For the text-containing cell, return its midpoint in [X, Y] coordinate format. 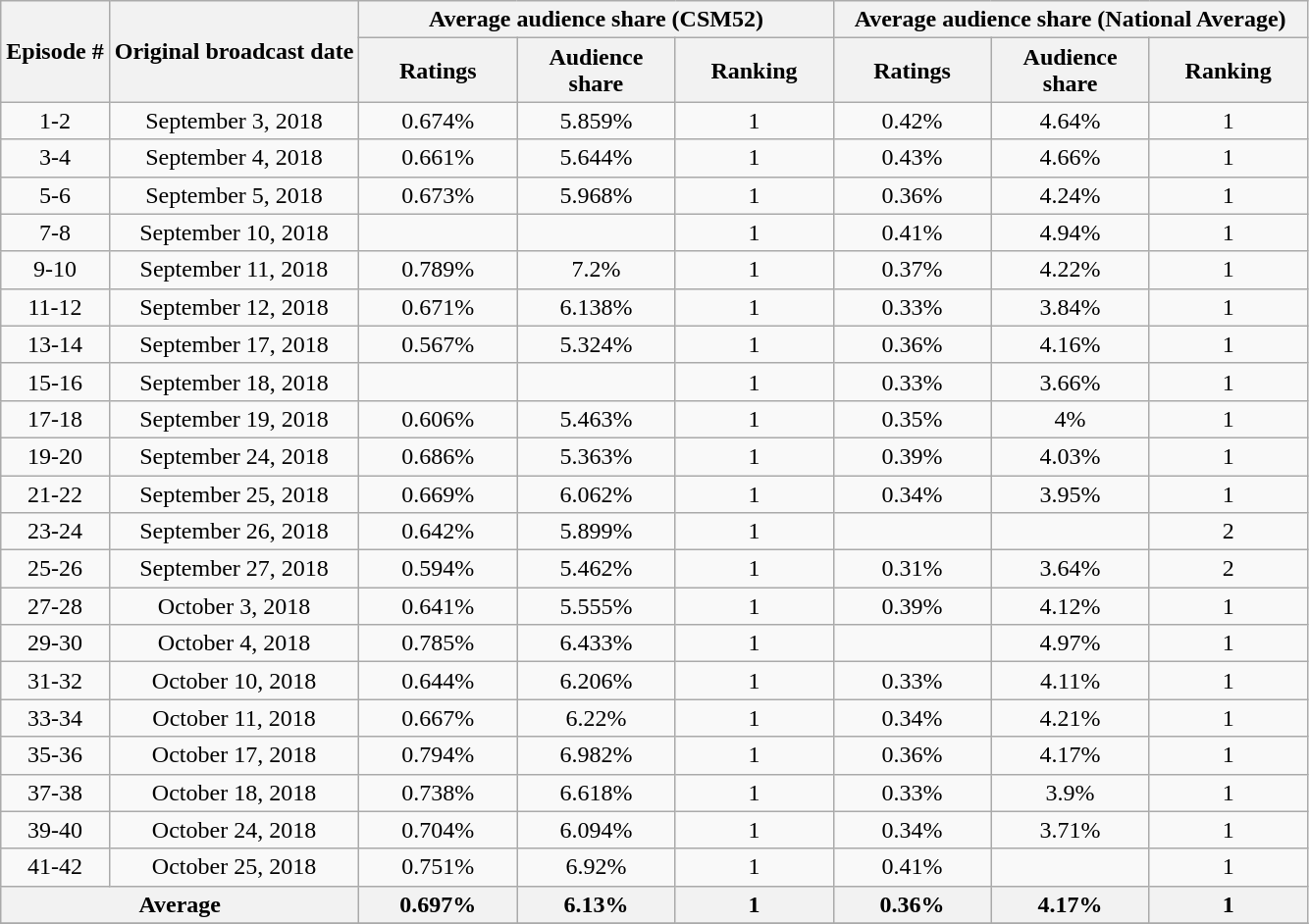
September 4, 2018 [234, 158]
September 3, 2018 [234, 121]
3.95% [1070, 493]
0.606% [438, 419]
4.11% [1070, 681]
6.92% [597, 867]
0.667% [438, 718]
0.37% [913, 270]
25-26 [55, 569]
0.785% [438, 643]
October 11, 2018 [234, 718]
Original broadcast date [234, 51]
6.22% [597, 718]
0.641% [438, 606]
41-42 [55, 867]
October 25, 2018 [234, 867]
5.644% [597, 158]
October 18, 2018 [234, 793]
15-16 [55, 382]
0.31% [913, 569]
3.64% [1070, 569]
6.094% [597, 830]
3.66% [1070, 382]
4.97% [1070, 643]
September 24, 2018 [234, 456]
0.644% [438, 681]
33-34 [55, 718]
4.03% [1070, 456]
5.555% [597, 606]
4.21% [1070, 718]
11-12 [55, 307]
35-36 [55, 755]
September 27, 2018 [234, 569]
3.9% [1070, 793]
October 4, 2018 [234, 643]
5.859% [597, 121]
21-22 [55, 493]
4.16% [1070, 344]
September 12, 2018 [234, 307]
31-32 [55, 681]
7-8 [55, 232]
September 5, 2018 [234, 195]
0.669% [438, 493]
3-4 [55, 158]
13-14 [55, 344]
0.661% [438, 158]
Episode # [55, 51]
3.84% [1070, 307]
0.567% [438, 344]
5.324% [597, 344]
23-24 [55, 532]
0.673% [438, 195]
3.71% [1070, 830]
4.64% [1070, 121]
0.704% [438, 830]
October 10, 2018 [234, 681]
0.43% [913, 158]
6.982% [597, 755]
29-30 [55, 643]
5.463% [597, 419]
5.363% [597, 456]
4.94% [1070, 232]
Average audience share (National Average) [1070, 20]
0.738% [438, 793]
5.462% [597, 569]
0.751% [438, 867]
6.062% [597, 493]
September 10, 2018 [234, 232]
September 25, 2018 [234, 493]
0.671% [438, 307]
Average audience share (CSM52) [597, 20]
5-6 [55, 195]
0.642% [438, 532]
6.433% [597, 643]
September 18, 2018 [234, 382]
4% [1070, 419]
0.35% [913, 419]
September 17, 2018 [234, 344]
9-10 [55, 270]
0.686% [438, 456]
0.674% [438, 121]
4.66% [1070, 158]
0.594% [438, 569]
17-18 [55, 419]
September 19, 2018 [234, 419]
0.42% [913, 121]
0.789% [438, 270]
October 3, 2018 [234, 606]
6.618% [597, 793]
0.794% [438, 755]
7.2% [597, 270]
6.206% [597, 681]
6.13% [597, 904]
October 24, 2018 [234, 830]
4.22% [1070, 270]
1-2 [55, 121]
5.968% [597, 195]
39-40 [55, 830]
37-38 [55, 793]
September 26, 2018 [234, 532]
September 11, 2018 [234, 270]
6.138% [597, 307]
19-20 [55, 456]
Average [181, 904]
27-28 [55, 606]
4.24% [1070, 195]
0.697% [438, 904]
5.899% [597, 532]
4.12% [1070, 606]
October 17, 2018 [234, 755]
